Scan for the cell matching the given text and deliver its (X, Y) coordinate at center. 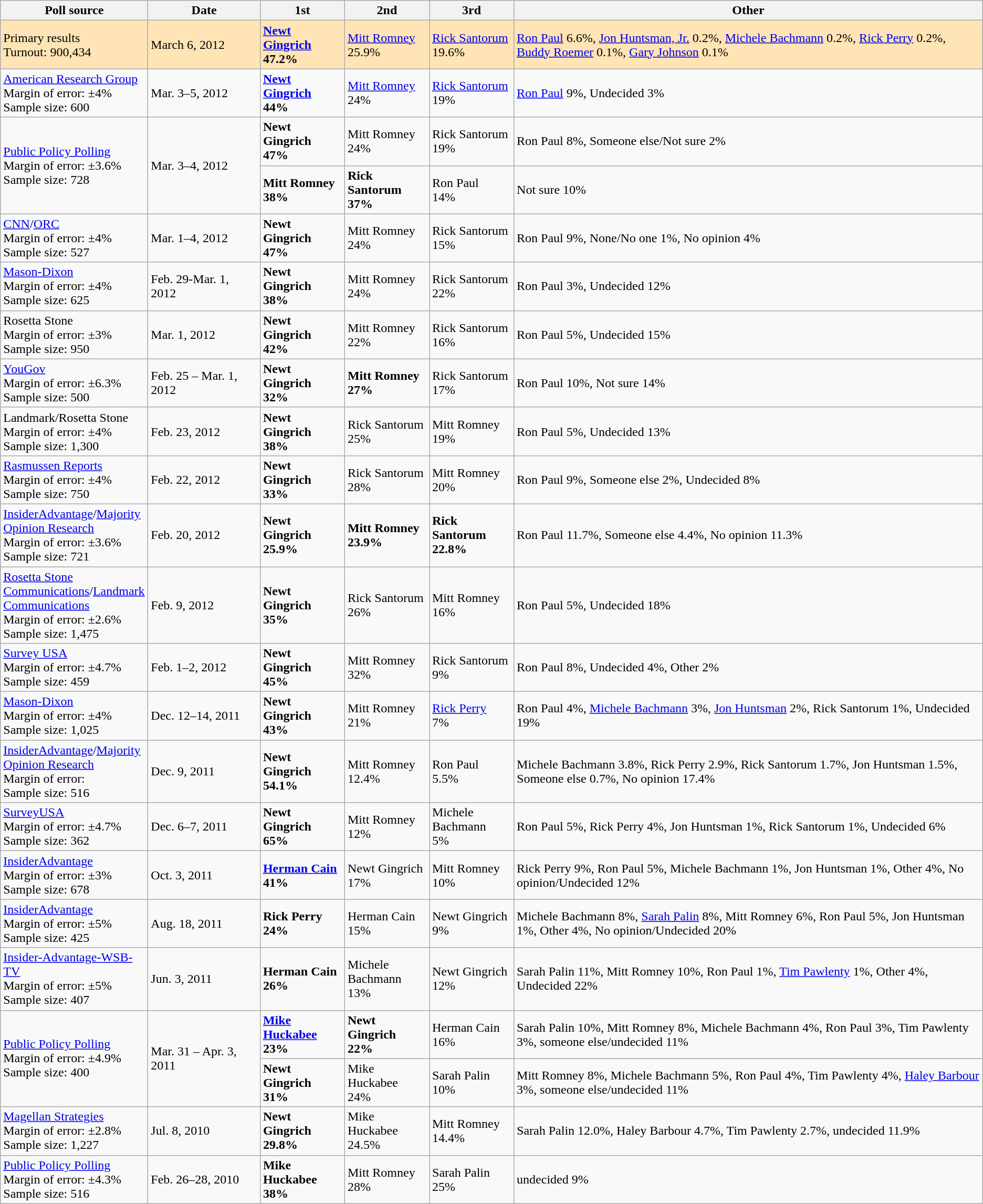
Mar. 3–4, 2012 (204, 165)
Rasmussen ReportsMargin of error: ±4% Sample size: 750 (75, 480)
Rosetta Stone Communications/Landmark CommunicationsMargin of error: ±2.6% Sample size: 1,475 (75, 605)
Ron Paul 11.7%, Someone else 4.4%, No opinion 11.3% (749, 535)
Michele Bachmann 3.8%, Rick Perry 2.9%, Rick Santorum 1.7%, Jon Huntsman 1.5%, Someone else 0.7%, No opinion 17.4% (749, 771)
Mar. 31 – Apr. 3, 2011 (204, 1058)
Ron Paul 9%, Undecided 3% (749, 93)
InsiderAdvantageMargin of error: ±5% Sample size: 425 (75, 923)
Michele Bachmann 8%, Sarah Palin 8%, Mitt Romney 6%, Ron Paul 5%, Jon Huntsman 1%, Other 4%, No opinion/Undecided 20% (749, 923)
Public Policy PollingMargin of error: ±3.6% Sample size: 728 (75, 165)
Landmark/Rosetta StoneMargin of error: ±4% Sample size: 1,300 (75, 431)
Ron Paul 8%, Someone else/Not sure 2% (749, 141)
Rick Santorum19.6% (472, 45)
InsiderAdvantage/Majority Opinion ResearchMargin of error: ±3.6% Sample size: 721 (75, 535)
Newt Gingrich31% (302, 1083)
Newt Gingrich29.8% (302, 1131)
Rick Santorum9% (472, 668)
Newt Gingrich47% (302, 238)
Feb. 1–2, 2012 (204, 668)
InsiderAdvantageMargin of error: ±3% Sample size: 678 (75, 875)
Newt Gingrich42% (302, 335)
Date (204, 11)
Mitt Romney10% (472, 875)
Herman Cain26% (302, 979)
Survey USAMargin of error: ±4.7% Sample size: 459 (75, 668)
Jul. 8, 2010 (204, 1131)
Mar. 1, 2012 (204, 335)
3rd (472, 11)
Ron Paul 4%, Michele Bachmann 3%, Jon Huntsman 2%, Rick Santorum 1%, Undecided 19% (749, 716)
Ron Paul 3%, Undecided 12% (749, 286)
Newt Gingrich17% (386, 875)
Ron Paul 5%, Undecided 13% (749, 431)
Michele Bachmann5% (472, 827)
Rick Santorum16% (472, 335)
Ron Paul 6.6%, Jon Huntsman, Jr. 0.2%, Michele Bachmann 0.2%, Rick Perry 0.2%, Buddy Roemer 0.1%, Gary Johnson 0.1% (749, 45)
Mitt Romney 38% (302, 190)
Mar. 3–5, 2012 (204, 93)
Rick Santorum17% (472, 383)
Jun. 3, 2011 (204, 979)
Rick Santorum26% (386, 605)
Mitt Romney20% (472, 480)
Sarah Palin 10%, Mitt Romney 8%, Michele Bachmann 4%, Ron Paul 3%, Tim Pawlenty 3%, someone else/undecided 11% (749, 1034)
Ron Paul 9%, Someone else 2%, Undecided 8% (749, 480)
Ron Paul 8%, Undecided 4%, Other 2% (749, 668)
Aug. 18, 2011 (204, 923)
Herman Cain41% (302, 875)
Rick Perry24% (302, 923)
Newt Gingrich35% (302, 605)
InsiderAdvantage/Majority Opinion ResearchMargin of error: Sample size: 516 (75, 771)
Mason-DixonMargin of error: ±4% Sample size: 1,025 (75, 716)
Rick Santorum15% (472, 238)
Feb. 29-Mar. 1, 2012 (204, 286)
Feb. 23, 2012 (204, 431)
Newt Gingrich 47.2% (302, 45)
Feb. 9, 2012 (204, 605)
Rick Santorum28% (386, 480)
Mike Huckabee24.5% (386, 1131)
2nd (386, 11)
Michele Bachmann13% (386, 979)
Ron Paul5.5% (472, 771)
Rick Santorum 37% (386, 190)
Ron Paul 14% (472, 190)
Mason-DixonMargin of error: ±4% Sample size: 625 (75, 286)
YouGovMargin of error: ±6.3% Sample size: 500 (75, 383)
American Research GroupMargin of error: ±4% Sample size: 600 (75, 93)
Herman Cain16% (472, 1034)
Rick Perry7% (472, 716)
Newt Gingrich22% (386, 1034)
Poll source (75, 11)
Ron Paul 5%, Undecided 15% (749, 335)
Mar. 1–4, 2012 (204, 238)
Sarah Palin 12.0%, Haley Barbour 4.7%, Tim Pawlenty 2.7%, undecided 11.9% (749, 1131)
Newt Gingrich12% (472, 979)
Newt Gingrich 44% (302, 93)
Insider-Advantage-WSB-TVMargin of error: ±5% Sample size: 407 (75, 979)
Rick Santorum22% (472, 286)
Ron Paul 10%, Not sure 14% (749, 383)
Primary resultsTurnout: 900,434 (75, 45)
Mitt Romney22% (386, 335)
Newt Gingrich54.1% (302, 771)
Mitt Romney28% (386, 1179)
Rick Perry 9%, Ron Paul 5%, Michele Bachmann 1%, Jon Huntsman 1%, Other 4%, No opinion/Undecided 12% (749, 875)
Newt Gingrich32% (302, 383)
Ron Paul 9%, None/No one 1%, No opinion 4% (749, 238)
Mike Huckabee 38% (302, 1179)
Mitt Romney 8%, Michele Bachmann 5%, Ron Paul 4%, Tim Pawlenty 4%, Haley Barbour 3%, someone else/undecided 11% (749, 1083)
Public Policy PollingMargin of error: ±4.9% Sample size: 400 (75, 1058)
Rick Santorum25% (386, 431)
Mitt Romney14.4% (472, 1131)
March 6, 2012 (204, 45)
Feb. 20, 2012 (204, 535)
Feb. 26–28, 2010 (204, 1179)
Oct. 3, 2011 (204, 875)
Mitt Romney25.9% (386, 45)
Newt Gingrich65% (302, 827)
Dec. 6–7, 2011 (204, 827)
Mitt Romney21% (386, 716)
Mitt Romney23.9% (386, 535)
Sarah Palin 11%, Mitt Romney 10%, Ron Paul 1%, Tim Pawlenty 1%, Other 4%, Undecided 22% (749, 979)
Feb. 22, 2012 (204, 480)
Newt Gingrich25.9% (302, 535)
undecided 9% (749, 1179)
Not sure 10% (749, 190)
Mike Huckabee24% (386, 1083)
Mitt Romney32% (386, 668)
Ron Paul 5%, Undecided 18% (749, 605)
Mitt Romney16% (472, 605)
SurveyUSAMargin of error: ±4.7% Sample size: 362 (75, 827)
Newt Gingrich33% (302, 480)
Ron Paul 5%, Rick Perry 4%, Jon Huntsman 1%, Rick Santorum 1%, Undecided 6% (749, 827)
Newt Gingrich 47% (302, 141)
Sarah Palin10% (472, 1083)
Feb. 25 – Mar. 1, 2012 (204, 383)
Newt Gingrich9% (472, 923)
Dec. 9, 2011 (204, 771)
Mike Huckabee23% (302, 1034)
Dec. 12–14, 2011 (204, 716)
Mitt Romney19% (472, 431)
1st (302, 11)
Mitt Romney27% (386, 383)
Magellan StrategiesMargin of error: ±2.8% Sample size: 1,227 (75, 1131)
Other (749, 11)
Rosetta StoneMargin of error: ±3% Sample size: 950 (75, 335)
Sarah Palin25% (472, 1179)
Herman Cain15% (386, 923)
Mitt Romney12% (386, 827)
Newt Gingrich45% (302, 668)
Newt Gingrich43% (302, 716)
Public Policy PollingMargin of error: ±4.3% Sample size: 516 (75, 1179)
Mitt Romney12.4% (386, 771)
CNN/ORCMargin of error: ±4% Sample size: 527 (75, 238)
Rick Santorum22.8% (472, 535)
